Search for the cell housing the specified text and yield its [x, y] center coordinate. 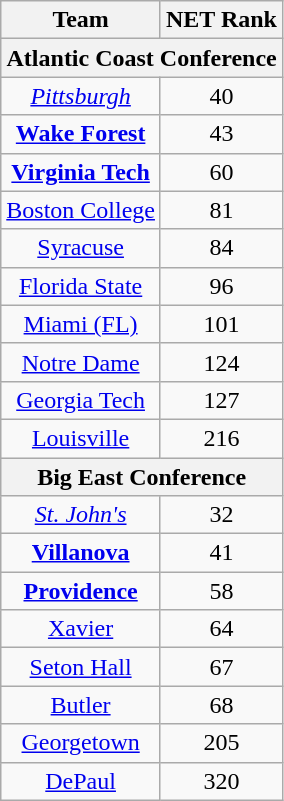
Georgetown [81, 743]
NET Rank [221, 20]
81 [221, 210]
Syracuse [81, 248]
320 [221, 781]
40 [221, 96]
Virginia Tech [81, 172]
216 [221, 438]
Louisville [81, 438]
96 [221, 286]
Seton Hall [81, 667]
Boston College [81, 210]
101 [221, 324]
41 [221, 553]
Big East Conference [142, 477]
32 [221, 515]
DePaul [81, 781]
Team [81, 20]
Xavier [81, 629]
60 [221, 172]
58 [221, 591]
Wake Forest [81, 134]
124 [221, 362]
68 [221, 705]
Florida State [81, 286]
Notre Dame [81, 362]
84 [221, 248]
St. John's [81, 515]
205 [221, 743]
127 [221, 400]
Butler [81, 705]
Villanova [81, 553]
43 [221, 134]
Georgia Tech [81, 400]
Pittsburgh [81, 96]
64 [221, 629]
Providence [81, 591]
Miami (FL) [81, 324]
67 [221, 667]
Atlantic Coast Conference [142, 58]
